Capture the cell that displays the provided text and extract its (X, Y) central coordinate. 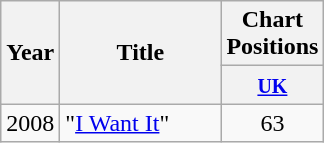
Title (140, 52)
UK (272, 85)
Year (30, 52)
63 (272, 123)
"I Want It" (140, 123)
Chart Positions (272, 34)
2008 (30, 123)
